Capture the cell that displays the provided text and extract its [x, y] central coordinate. 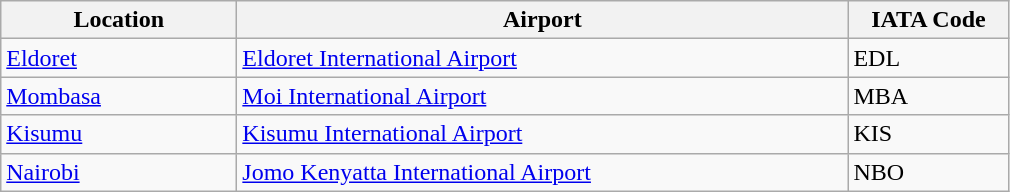
Moi International Airport [542, 96]
Eldoret International Airport [542, 58]
Nairobi [119, 172]
NBO [928, 172]
EDL [928, 58]
Jomo Kenyatta International Airport [542, 172]
Location [119, 20]
Kisumu International Airport [542, 134]
MBA [928, 96]
IATA Code [928, 20]
Mombasa [119, 96]
Eldoret [119, 58]
Kisumu [119, 134]
Airport [542, 20]
KIS [928, 134]
